Find where the given text appears and provide that cell's center as [X, Y] coordinate. 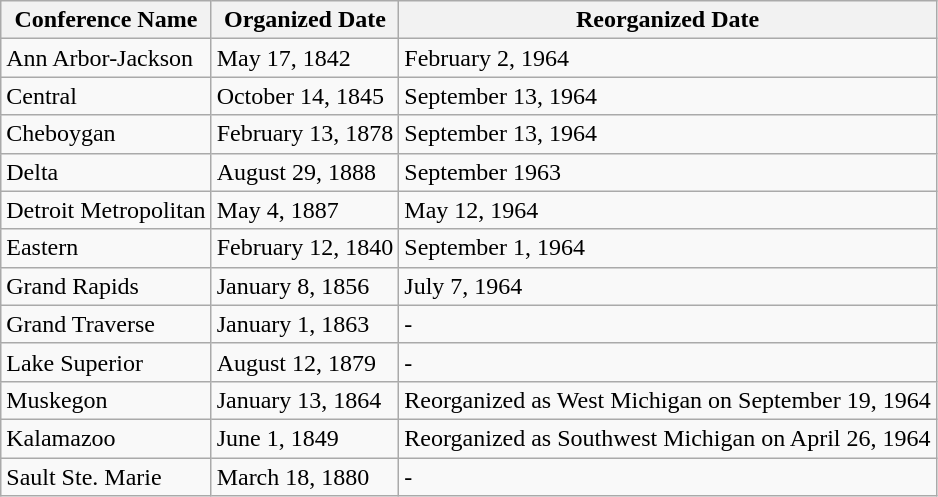
February 12, 1840 [305, 248]
January 1, 1863 [305, 324]
Cheboygan [106, 134]
Lake Superior [106, 362]
Kalamazoo [106, 438]
Grand Traverse [106, 324]
Ann Arbor-Jackson [106, 58]
August 29, 1888 [305, 172]
January 13, 1864 [305, 400]
September 1, 1964 [668, 248]
February 2, 1964 [668, 58]
July 7, 1964 [668, 286]
February 13, 1878 [305, 134]
Detroit Metropolitan [106, 210]
March 18, 1880 [305, 477]
Reorganized as West Michigan on September 19, 1964 [668, 400]
Delta [106, 172]
Eastern [106, 248]
May 17, 1842 [305, 58]
August 12, 1879 [305, 362]
Reorganized as Southwest Michigan on April 26, 1964 [668, 438]
Grand Rapids [106, 286]
Muskegon [106, 400]
Organized Date [305, 20]
Conference Name [106, 20]
September 1963 [668, 172]
Reorganized Date [668, 20]
May 4, 1887 [305, 210]
Sault Ste. Marie [106, 477]
Central [106, 96]
May 12, 1964 [668, 210]
January 8, 1856 [305, 286]
October 14, 1845 [305, 96]
June 1, 1849 [305, 438]
